Detect which cell encompasses the target text, then output its (x, y) center coordinate. 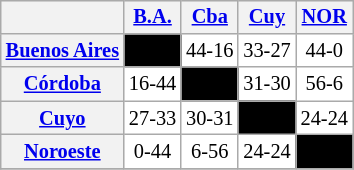
31-30 (266, 84)
Noroeste (62, 152)
44-16 (210, 51)
Buenos Aires (62, 51)
Cuyo (62, 118)
44-0 (324, 51)
33-27 (266, 51)
16-44 (152, 84)
56-6 (324, 84)
B.A. (152, 17)
Cba (210, 17)
6-56 (210, 152)
Córdoba (62, 84)
30-31 (210, 118)
Cuy (266, 17)
27-33 (152, 118)
NOR (324, 17)
0-44 (152, 152)
